Capture the cell that displays the provided text and extract its [X, Y] central coordinate. 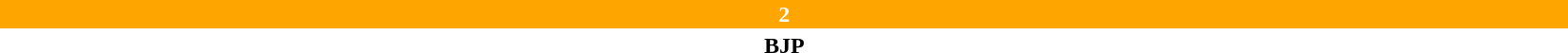
2 [784, 14]
